For the text-containing cell, return its midpoint in (x, y) coordinate format. 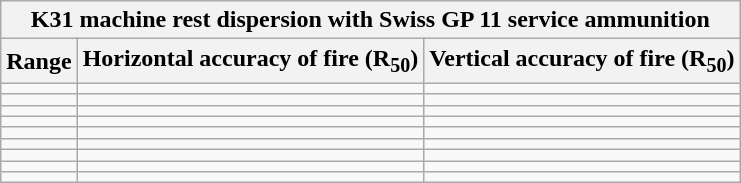
Vertical accuracy of fire (R50) (582, 61)
Horizontal accuracy of fire (R50) (250, 61)
Range (39, 61)
K31 machine rest dispersion with Swiss GP 11 service ammunition (370, 20)
